Find where the given text appears and provide that cell's center as [X, Y] coordinate. 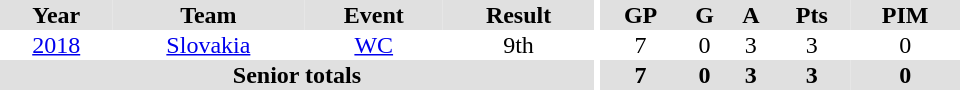
G [705, 15]
Result [518, 15]
Senior totals [297, 75]
GP [641, 15]
A [750, 15]
Team [208, 15]
PIM [905, 15]
Year [56, 15]
Pts [812, 15]
2018 [56, 45]
9th [518, 45]
WC [374, 45]
Slovakia [208, 45]
Event [374, 15]
